Return [X, Y] of the center of cell containing provided text 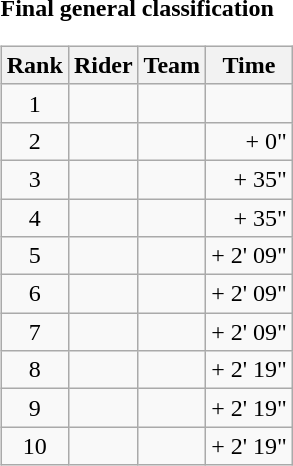
Rider [103, 65]
3 [34, 179]
7 [34, 332]
Time [250, 65]
2 [34, 141]
9 [34, 408]
8 [34, 370]
6 [34, 294]
+ 0" [250, 141]
Team [172, 65]
Rank [34, 65]
5 [34, 256]
4 [34, 217]
1 [34, 103]
10 [34, 446]
